Detect which cell encompasses the target text, then output its (x, y) center coordinate. 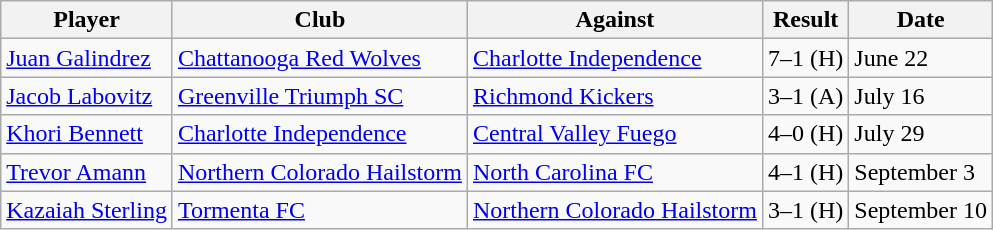
3–1 (H) (805, 210)
July 29 (921, 134)
Date (921, 20)
June 22 (921, 58)
Chattanooga Red Wolves (320, 58)
Tormenta FC (320, 210)
Jacob Labovitz (87, 96)
Kazaiah Sterling (87, 210)
Richmond Kickers (614, 96)
4–1 (H) (805, 172)
Club (320, 20)
4–0 (H) (805, 134)
Juan Galindrez (87, 58)
September 3 (921, 172)
Against (614, 20)
Player (87, 20)
Result (805, 20)
Trevor Amann (87, 172)
July 16 (921, 96)
7–1 (H) (805, 58)
September 10 (921, 210)
Greenville Triumph SC (320, 96)
North Carolina FC (614, 172)
Khori Bennett (87, 134)
3–1 (A) (805, 96)
Central Valley Fuego (614, 134)
